Capture the cell that displays the provided text and extract its (X, Y) central coordinate. 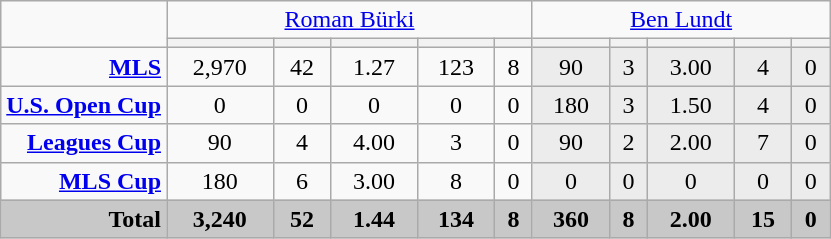
Total (84, 219)
134 (456, 219)
1.50 (690, 105)
42 (302, 67)
MLS Cup (84, 181)
52 (302, 219)
U.S. Open Cup (84, 105)
15 (762, 219)
Ben Lundt (680, 20)
Roman Bürki (350, 20)
MLS (84, 67)
1.27 (374, 67)
1.44 (374, 219)
7 (762, 143)
2,970 (220, 67)
Leagues Cup (84, 143)
2 (629, 143)
360 (570, 219)
4.00 (374, 143)
6 (302, 181)
3,240 (220, 219)
123 (456, 67)
